Find where the given text appears and provide that cell's center as [X, Y] coordinate. 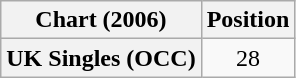
UK Singles (OCC) [101, 58]
Position [248, 20]
Chart (2006) [101, 20]
28 [248, 58]
